Pinpoint the cell where the given text exists, returning its [x, y] midpoint coordinate. 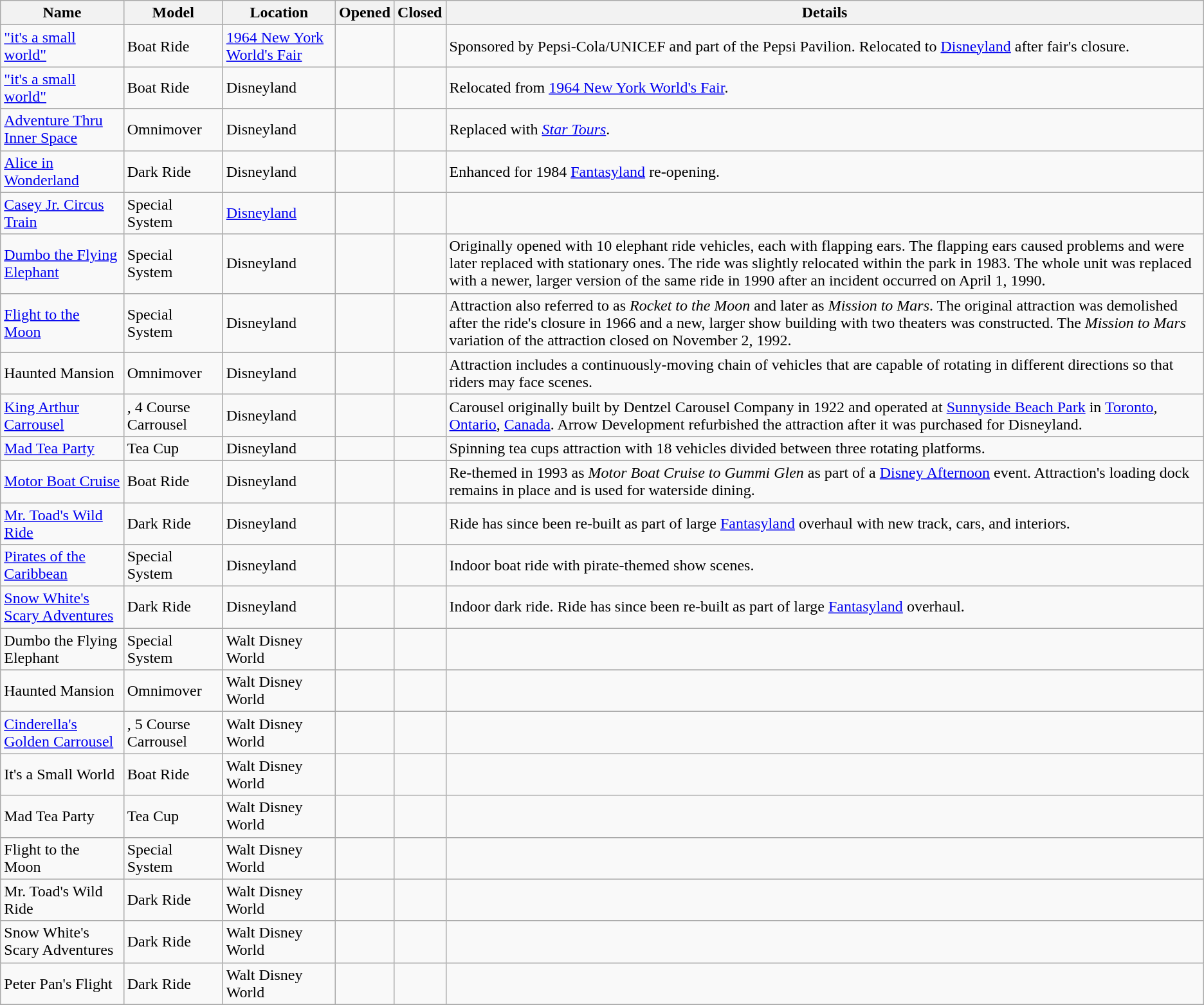
, 4 Course Carrousel [173, 415]
1964 New York World's Fair [279, 46]
Relocated from 1964 New York World's Fair. [825, 87]
Peter Pan's Flight [62, 984]
, 5 Course Carrousel [173, 733]
Spinning tea cups attraction with 18 vehicles divided between three rotating platforms. [825, 448]
Location [279, 13]
Replaced with Star Tours. [825, 130]
Attraction includes a continuously-moving chain of vehicles that are capable of rotating in different directions so that riders may face scenes. [825, 373]
Enhanced for 1984 Fantasyland re-opening. [825, 171]
Indoor dark ride. Ride has since been re-built as part of large Fantasyland overhaul. [825, 607]
Indoor boat ride with pirate-themed show scenes. [825, 566]
Closed [420, 13]
Adventure Thru Inner Space [62, 130]
Pirates of the Caribbean [62, 566]
Ride has since been re-built as part of large Fantasyland overhaul with new track, cars, and interiors. [825, 523]
King Arthur Carrousel [62, 415]
Name [62, 13]
It's a Small World [62, 774]
Motor Boat Cruise [62, 481]
Model [173, 13]
Details [825, 13]
Opened [365, 13]
Sponsored by Pepsi-Cola/UNICEF and part of the Pepsi Pavilion. Relocated to Disneyland after fair's closure. [825, 46]
Cinderella's Golden Carrousel [62, 733]
Alice in Wonderland [62, 171]
Casey Jr. Circus Train [62, 213]
